From the cell containing the given text, extract its center point as [X, Y] coordinate. 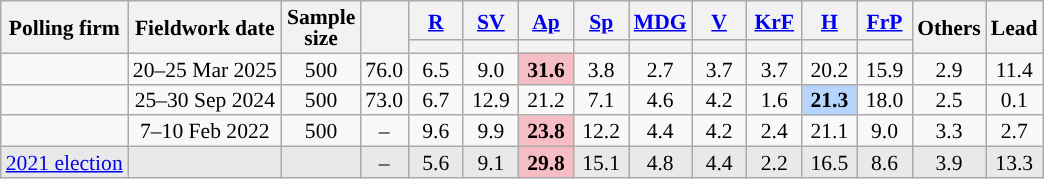
Sp [602, 20]
3.9 [949, 162]
MDG [660, 20]
20.2 [830, 68]
4.8 [660, 162]
V [720, 20]
15.1 [602, 162]
8.6 [884, 162]
12.2 [602, 132]
2021 election [64, 162]
76.0 [384, 68]
21.1 [830, 132]
21.2 [546, 100]
20–25 Mar 2025 [205, 68]
2.5 [949, 100]
H [830, 20]
6.5 [436, 68]
Samplesize [321, 27]
7.1 [602, 100]
31.6 [546, 68]
2.2 [774, 162]
18.0 [884, 100]
15.9 [884, 68]
KrF [774, 20]
2.4 [774, 132]
Fieldwork date [205, 27]
73.0 [384, 100]
5.6 [436, 162]
6.7 [436, 100]
3.8 [602, 68]
SV [490, 20]
Ap [546, 20]
Lead [1014, 27]
7–10 Feb 2022 [205, 132]
21.3 [830, 100]
9.1 [490, 162]
23.8 [546, 132]
16.5 [830, 162]
R [436, 20]
4.6 [660, 100]
2.9 [949, 68]
11.4 [1014, 68]
12.9 [490, 100]
25–30 Sep 2024 [205, 100]
13.3 [1014, 162]
1.6 [774, 100]
9.6 [436, 132]
Polling firm [64, 27]
0.1 [1014, 100]
FrP [884, 20]
Others [949, 27]
9.9 [490, 132]
3.3 [949, 132]
29.8 [546, 162]
